Extract the [x, y] coordinate from the center of the cell holding the provided text.  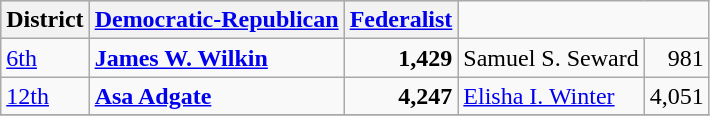
Elisha I. Winter [551, 96]
1,429 [401, 58]
12th [45, 96]
Asa Adgate [216, 96]
James W. Wilkin [216, 58]
6th [45, 58]
Federalist [401, 20]
4,051 [676, 96]
Democratic-Republican [216, 20]
4,247 [401, 96]
Samuel S. Seward [551, 58]
District [45, 20]
981 [676, 58]
